Identify which cell holds the provided text, then report its (X, Y) central coordinate. 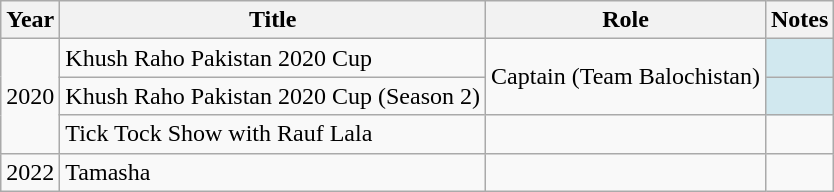
2020 (30, 96)
Tick Tock Show with Rauf Lala (273, 134)
Khush Raho Pakistan 2020 Cup (Season 2) (273, 96)
Role (626, 20)
Year (30, 20)
Title (273, 20)
Captain (Team Balochistan) (626, 77)
Khush Raho Pakistan 2020 Cup (273, 58)
Notes (799, 20)
Tamasha (273, 172)
2022 (30, 172)
